Find where the given text appears and provide that cell's center as [X, Y] coordinate. 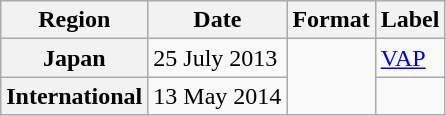
25 July 2013 [218, 58]
International [74, 96]
Region [74, 20]
Date [218, 20]
13 May 2014 [218, 96]
Japan [74, 58]
Label [410, 20]
Format [331, 20]
VAP [410, 58]
